Detect which cell encompasses the target text, then output its [x, y] center coordinate. 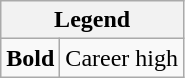
Bold [30, 58]
Career high [122, 58]
Legend [92, 20]
